Locate the cell with the specified text and output its [x, y] center coordinate. 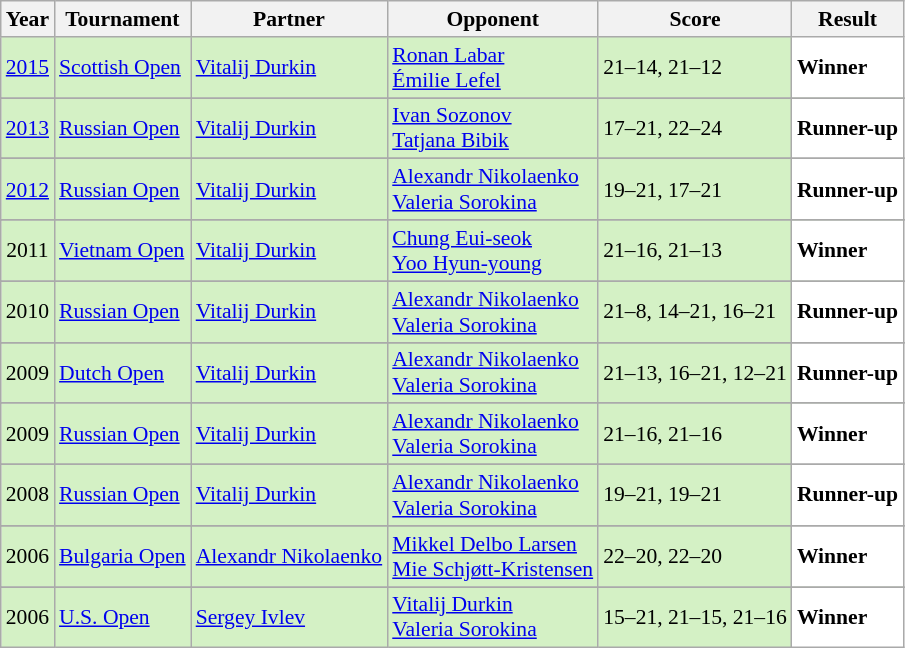
2015 [28, 68]
Chung Eui-seok Yoo Hyun-young [492, 250]
21–16, 21–13 [695, 250]
21–13, 16–21, 12–21 [695, 372]
22–20, 22–20 [695, 556]
Vietnam Open [122, 250]
Score [695, 19]
Tournament [122, 19]
2010 [28, 312]
2008 [28, 496]
Scottish Open [122, 68]
Partner [290, 19]
2012 [28, 190]
Alexandr Nikolaenko [290, 556]
2013 [28, 128]
19–21, 17–21 [695, 190]
2011 [28, 250]
17–21, 22–24 [695, 128]
Vitalij Durkin Valeria Sorokina [492, 618]
Ivan Sozonov Tatjana Bibik [492, 128]
15–21, 21–15, 21–16 [695, 618]
21–16, 21–16 [695, 434]
Bulgaria Open [122, 556]
Year [28, 19]
19–21, 19–21 [695, 496]
21–14, 21–12 [695, 68]
Result [848, 19]
Sergey Ivlev [290, 618]
Ronan Labar Émilie Lefel [492, 68]
21–8, 14–21, 16–21 [695, 312]
U.S. Open [122, 618]
Opponent [492, 19]
Dutch Open [122, 372]
Mikkel Delbo Larsen Mie Schjøtt-Kristensen [492, 556]
